Output the (x, y) coordinate of the center of the cell containing the given text.  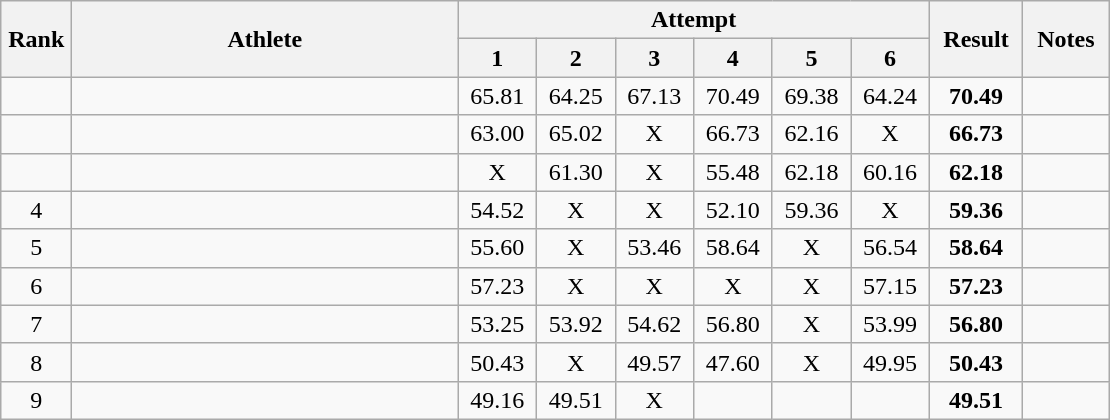
Rank (36, 39)
65.02 (576, 134)
49.95 (890, 362)
62.16 (812, 134)
Notes (1066, 39)
53.92 (576, 324)
47.60 (734, 362)
54.62 (654, 324)
64.25 (576, 96)
64.24 (890, 96)
57.15 (890, 286)
8 (36, 362)
52.10 (734, 210)
60.16 (890, 172)
49.16 (498, 400)
54.52 (498, 210)
49.57 (654, 362)
53.25 (498, 324)
69.38 (812, 96)
55.48 (734, 172)
7 (36, 324)
9 (36, 400)
1 (498, 58)
3 (654, 58)
Result (976, 39)
53.99 (890, 324)
67.13 (654, 96)
Athlete (265, 39)
56.54 (890, 248)
65.81 (498, 96)
55.60 (498, 248)
Attempt (694, 20)
2 (576, 58)
61.30 (576, 172)
63.00 (498, 134)
53.46 (654, 248)
